Find where the given text appears and provide that cell's center as (X, Y) coordinate. 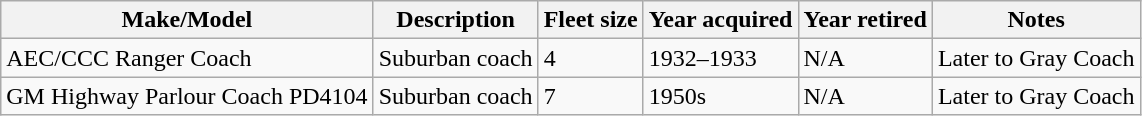
Notes (1036, 20)
Year acquired (720, 20)
AEC/CCC Ranger Coach (187, 58)
Year retired (865, 20)
Make/Model (187, 20)
GM Highway Parlour Coach PD4104 (187, 96)
Description (456, 20)
1950s (720, 96)
7 (590, 96)
1932–1933 (720, 58)
4 (590, 58)
Fleet size (590, 20)
